Determine the (X, Y) coordinate at the center of the cell enclosing the given text.  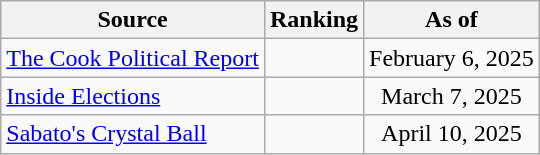
The Cook Political Report (133, 58)
Ranking (314, 20)
Inside Elections (133, 96)
Source (133, 20)
March 7, 2025 (452, 96)
April 10, 2025 (452, 134)
Sabato's Crystal Ball (133, 134)
February 6, 2025 (452, 58)
As of (452, 20)
